Determine the [x, y] coordinate at the center of the cell enclosing the given text.  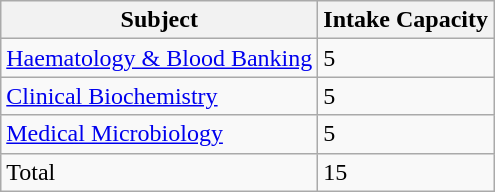
15 [406, 172]
Medical Microbiology [160, 134]
Clinical Biochemistry [160, 96]
Haematology & Blood Banking [160, 58]
Intake Capacity [406, 20]
Subject [160, 20]
Total [160, 172]
